Return [x, y] of the center of cell containing provided text 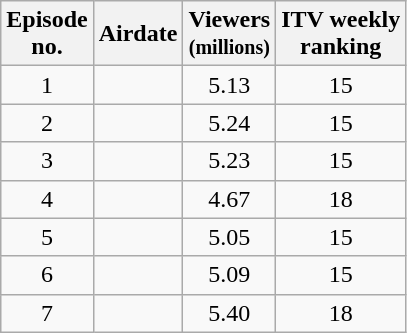
5.24 [230, 123]
3 [47, 161]
4.67 [230, 199]
2 [47, 123]
5.13 [230, 85]
5.09 [230, 275]
6 [47, 275]
7 [47, 313]
Airdate [138, 34]
5 [47, 237]
1 [47, 85]
5.05 [230, 237]
Viewers(millions) [230, 34]
5.23 [230, 161]
Episodeno. [47, 34]
5.40 [230, 313]
ITV weeklyranking [341, 34]
4 [47, 199]
